Identify which cell holds the provided text, then report its [X, Y] central coordinate. 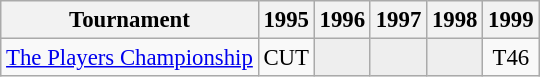
1998 [455, 20]
The Players Championship [130, 58]
T46 [511, 58]
1995 [286, 20]
1999 [511, 20]
Tournament [130, 20]
1996 [342, 20]
CUT [286, 58]
1997 [398, 20]
